Scan for the cell matching the given text and deliver its [x, y] coordinate at center. 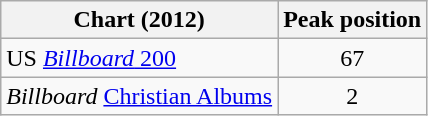
Billboard Christian Albums [140, 96]
Chart (2012) [140, 20]
US Billboard 200 [140, 58]
2 [352, 96]
67 [352, 58]
Peak position [352, 20]
